Locate the cell with the specified text and output its [X, Y] center coordinate. 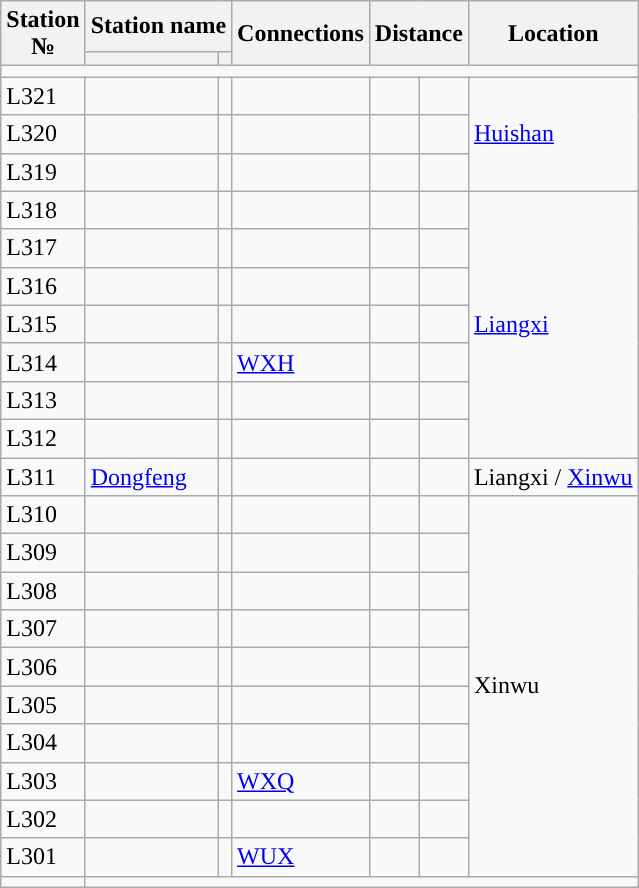
L308 [43, 591]
L312 [43, 438]
L314 [43, 362]
L302 [43, 819]
L311 [43, 477]
WXH [301, 362]
L313 [43, 400]
L320 [43, 134]
L317 [43, 248]
L309 [43, 553]
Liangxi / Xinwu [553, 477]
Connections [301, 34]
Xinwu [553, 686]
L307 [43, 629]
Station№ [43, 34]
L318 [43, 210]
L321 [43, 96]
WUX [301, 857]
Location [553, 34]
Huishan [553, 134]
Distance [418, 34]
Station name [158, 26]
L315 [43, 324]
Liangxi [553, 324]
L306 [43, 667]
Dongfeng [152, 477]
L301 [43, 857]
L310 [43, 515]
L316 [43, 286]
L305 [43, 705]
L303 [43, 781]
WXQ [301, 781]
L304 [43, 743]
L319 [43, 172]
